Find where the given text appears and provide that cell's center as (X, Y) coordinate. 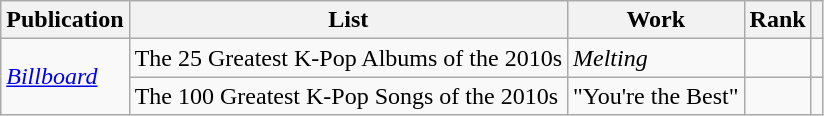
"You're the Best" (656, 96)
Melting (656, 58)
The 25 Greatest K-Pop Albums of the 2010s (348, 58)
Work (656, 20)
List (348, 20)
Rank (778, 20)
Billboard (65, 77)
Publication (65, 20)
The 100 Greatest K-Pop Songs of the 2010s (348, 96)
